Scan for the cell matching the given text and deliver its [x, y] coordinate at center. 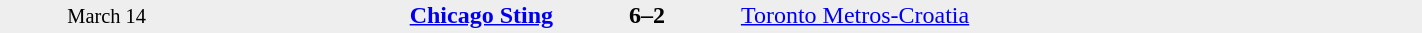
Chicago Sting [384, 15]
Toronto Metros-Croatia [910, 15]
6–2 [648, 15]
March 14 [106, 16]
